Detect which cell encompasses the target text, then output its [x, y] center coordinate. 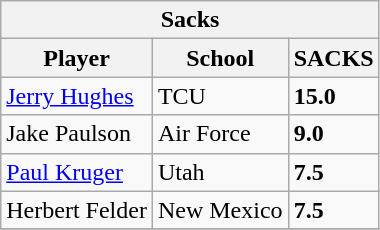
TCU [220, 96]
Utah [220, 172]
9.0 [334, 134]
SACKS [334, 58]
Player [77, 58]
Paul Kruger [77, 172]
School [220, 58]
Herbert Felder [77, 210]
Jerry Hughes [77, 96]
Jake Paulson [77, 134]
Sacks [190, 20]
15.0 [334, 96]
Air Force [220, 134]
New Mexico [220, 210]
